Pinpoint the cell where the given text exists, returning its (x, y) midpoint coordinate. 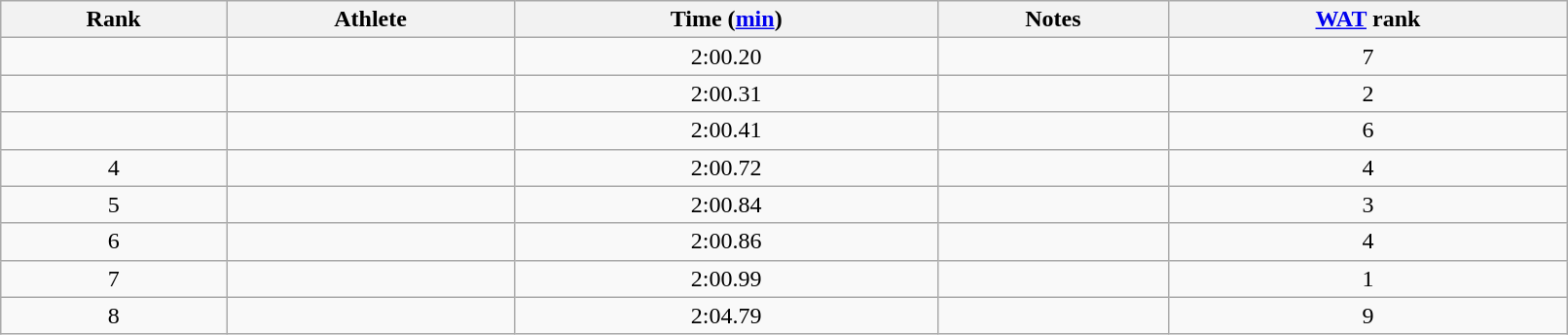
2:00.84 (726, 205)
1 (1368, 279)
2:00.20 (726, 56)
2:00.86 (726, 242)
3 (1368, 205)
5 (114, 205)
Time (min) (726, 19)
9 (1368, 316)
Rank (114, 19)
2:04.79 (726, 316)
2:00.99 (726, 279)
2:00.72 (726, 167)
2 (1368, 93)
Notes (1053, 19)
Athlete (371, 19)
2:00.31 (726, 93)
2:00.41 (726, 130)
8 (114, 316)
WAT rank (1368, 19)
